Output the (X, Y) coordinate of the center of the cell containing the given text.  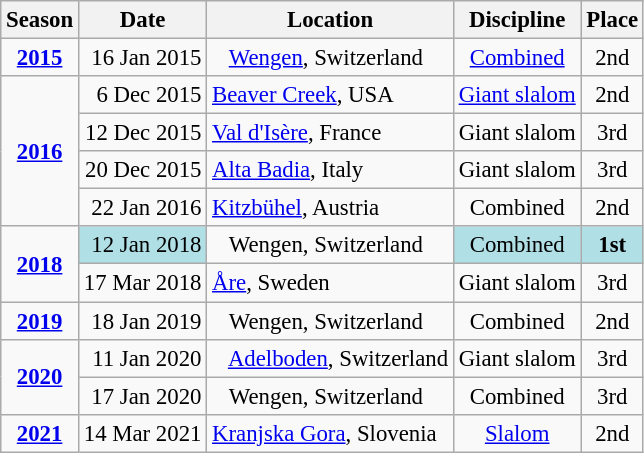
Place (612, 20)
Alta Badia, Italy (330, 170)
Season (40, 20)
2015 (40, 58)
Slalom (517, 433)
1st (612, 245)
6 Dec 2015 (142, 95)
2016 (40, 151)
2021 (40, 433)
18 Jan 2019 (142, 321)
Discipline (517, 20)
22 Jan 2016 (142, 208)
16 Jan 2015 (142, 58)
Kitzbühel, Austria (330, 208)
Adelboden, Switzerland (330, 358)
Kranjska Gora, Slovenia (330, 433)
12 Dec 2015 (142, 133)
14 Mar 2021 (142, 433)
Val d'Isère, France (330, 133)
2019 (40, 321)
Beaver Creek, USA (330, 95)
17 Jan 2020 (142, 396)
Date (142, 20)
20 Dec 2015 (142, 170)
Location (330, 20)
2018 (40, 264)
11 Jan 2020 (142, 358)
Åre, Sweden (330, 283)
2020 (40, 376)
12 Jan 2018 (142, 245)
17 Mar 2018 (142, 283)
